Extract the [X, Y] coordinate from the center of the cell holding the provided text.  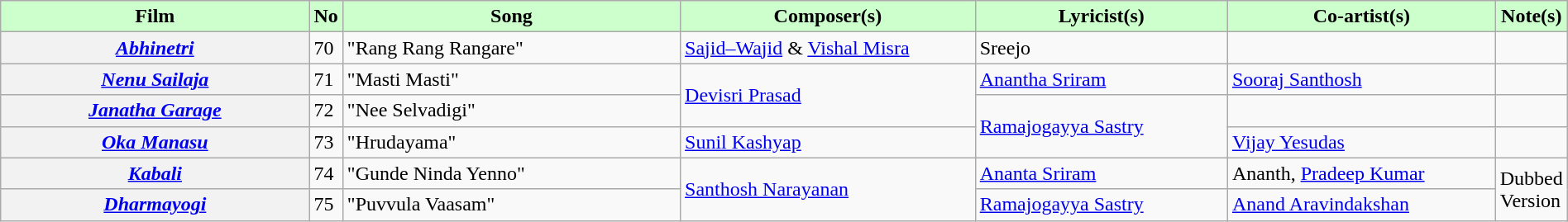
Ananta Sriram [1102, 173]
Sreejo [1102, 48]
Note(s) [1532, 17]
"Gunde Ninda Yenno" [511, 173]
Nenu Sailaja [155, 79]
Dubbed Version [1532, 189]
Janatha Garage [155, 111]
Lyricist(s) [1102, 17]
Kabali [155, 173]
"Masti Masti" [511, 79]
71 [326, 79]
No [326, 17]
75 [326, 205]
Dharmayogi [155, 205]
Anand Aravindakshan [1361, 205]
Sajid–Wajid & Vishal Misra [829, 48]
Oka Manasu [155, 142]
Devisri Prasad [829, 95]
"Hrudayama" [511, 142]
72 [326, 111]
"Rang Rang Rangare" [511, 48]
Santhosh Narayanan [829, 189]
Vijay Yesudas [1361, 142]
Sunil Kashyap [829, 142]
74 [326, 173]
"Nee Selvadigi" [511, 111]
Co-artist(s) [1361, 17]
Composer(s) [829, 17]
Film [155, 17]
73 [326, 142]
Abhinetri [155, 48]
Ananth, Pradeep Kumar [1361, 173]
Sooraj Santhosh [1361, 79]
Song [511, 17]
70 [326, 48]
"Puvvula Vaasam" [511, 205]
Anantha Sriram [1102, 79]
